Capture the cell that displays the provided text and extract its (x, y) central coordinate. 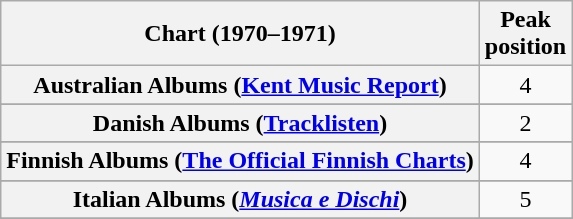
Peakposition (525, 34)
Danish Albums (Tracklisten) (240, 123)
Australian Albums (Kent Music Report) (240, 85)
Italian Albums (Musica e Dischi) (240, 199)
Chart (1970–1971) (240, 34)
Finnish Albums (The Official Finnish Charts) (240, 161)
5 (525, 199)
2 (525, 123)
